Return (X, Y) of the center of cell containing provided text 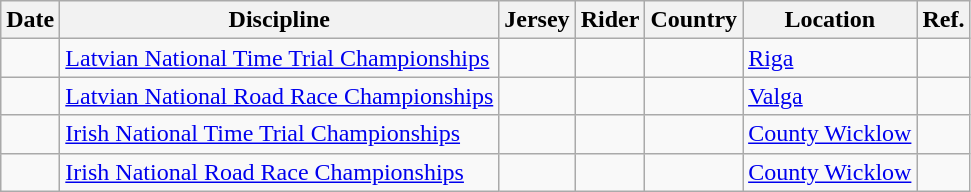
Latvian National Time Trial Championships (280, 58)
Jersey (537, 20)
Location (830, 20)
Irish National Road Race Championships (280, 172)
Discipline (280, 20)
Irish National Time Trial Championships (280, 134)
Ref. (944, 20)
Valga (830, 96)
Riga (830, 58)
Date (30, 20)
Latvian National Road Race Championships (280, 96)
Rider (610, 20)
Country (694, 20)
